Identify which cell holds the provided text, then report its [X, Y] central coordinate. 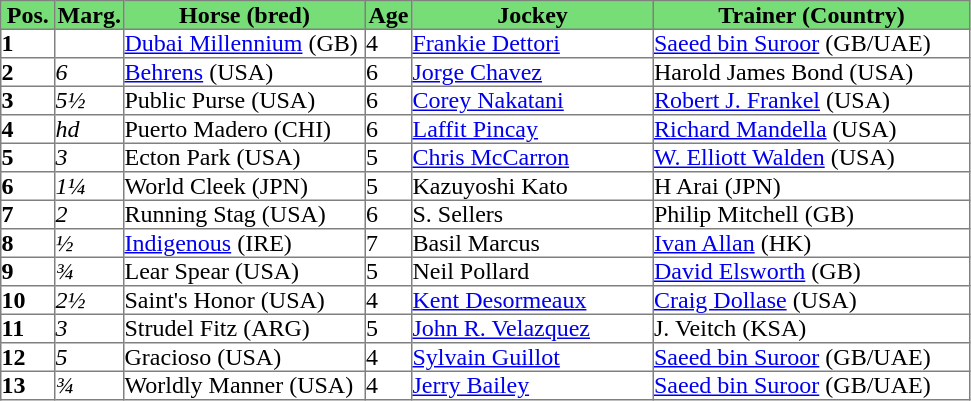
Saint's Honor (USA) [245, 300]
Basil Marcus [533, 243]
Neil Pollard [533, 271]
Philip Mitchell (GB) [811, 214]
1¼ [90, 186]
8 [28, 243]
10 [28, 300]
Robert J. Frankel (USA) [811, 100]
Jockey [533, 15]
Age [388, 15]
S. Sellers [533, 214]
Ivan Allan (HK) [811, 243]
Sylvain Guillot [533, 357]
Behrens (USA) [245, 72]
hd [90, 129]
2½ [90, 300]
H Arai (JPN) [811, 186]
Trainer (Country) [811, 15]
9 [28, 271]
1 [28, 43]
Chris McCarron [533, 157]
Laffit Pincay [533, 129]
David Elsworth (GB) [811, 271]
World Cleek (JPN) [245, 186]
Lear Spear (USA) [245, 271]
Pos. [28, 15]
½ [90, 243]
12 [28, 357]
Kazuyoshi Kato [533, 186]
Strudel Fitz (ARG) [245, 328]
John R. Velazquez [533, 328]
Harold James Bond (USA) [811, 72]
Craig Dollase (USA) [811, 300]
Marg. [90, 15]
13 [28, 385]
Jerry Bailey [533, 385]
Dubai Millennium (GB) [245, 43]
Jorge Chavez [533, 72]
5½ [90, 100]
11 [28, 328]
Running Stag (USA) [245, 214]
Horse (bred) [245, 15]
Worldly Manner (USA) [245, 385]
J. Veitch (KSA) [811, 328]
Corey Nakatani [533, 100]
Puerto Madero (CHI) [245, 129]
W. Elliott Walden (USA) [811, 157]
Gracioso (USA) [245, 357]
Public Purse (USA) [245, 100]
Kent Desormeaux [533, 300]
Ecton Park (USA) [245, 157]
Indigenous (IRE) [245, 243]
Richard Mandella (USA) [811, 129]
Frankie Dettori [533, 43]
